For the text-containing cell, return its midpoint in (x, y) coordinate format. 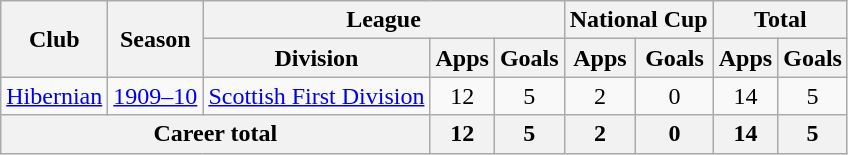
Hibernian (54, 96)
1909–10 (156, 96)
Total (780, 20)
Club (54, 39)
National Cup (638, 20)
Season (156, 39)
League (384, 20)
Career total (216, 134)
Division (316, 58)
Scottish First Division (316, 96)
